Detect which cell encompasses the target text, then output its (X, Y) center coordinate. 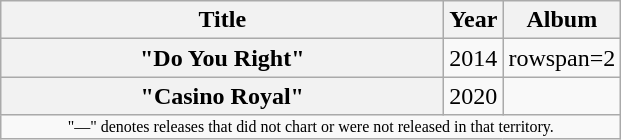
2020 (474, 96)
"Do You Right" (222, 58)
Year (474, 20)
"Casino Royal" (222, 96)
"—" denotes releases that did not chart or were not released in that territory. (311, 127)
Album (562, 20)
rowspan=2 (562, 58)
2014 (474, 58)
Title (222, 20)
